From the cell containing the given text, extract its center point as (X, Y) coordinate. 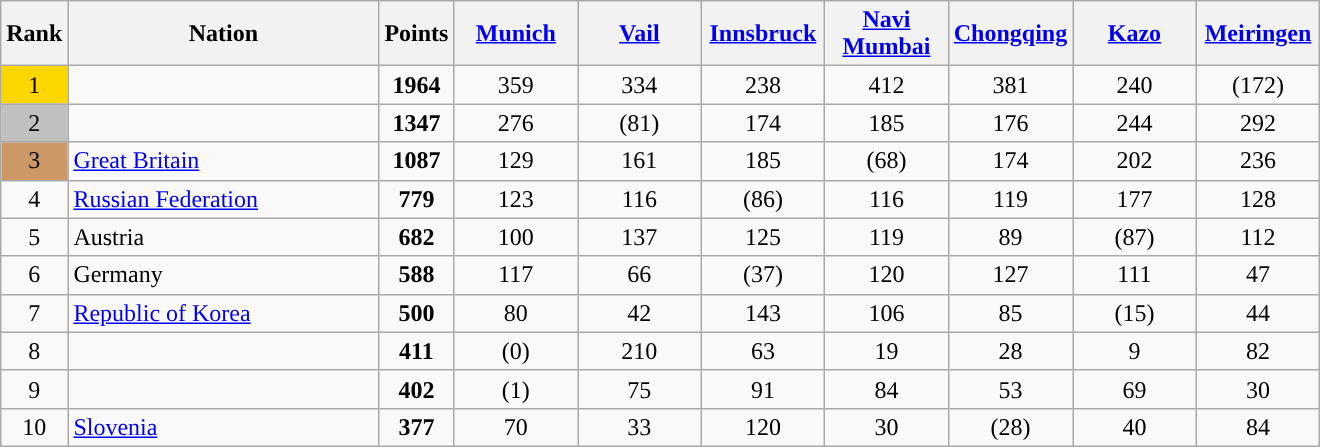
112 (1258, 237)
Innsbruck (763, 34)
137 (640, 237)
1 (34, 85)
3 (34, 161)
(37) (763, 275)
240 (1135, 85)
Slovenia (224, 427)
276 (516, 123)
(87) (1135, 237)
143 (763, 313)
2 (34, 123)
177 (1135, 199)
91 (763, 389)
Germany (224, 275)
Chongqing (1010, 34)
66 (640, 275)
1347 (416, 123)
176 (1010, 123)
70 (516, 427)
244 (1135, 123)
359 (516, 85)
75 (640, 389)
292 (1258, 123)
127 (1010, 275)
42 (640, 313)
89 (1010, 237)
(28) (1010, 427)
85 (1010, 313)
125 (763, 237)
210 (640, 351)
Points (416, 34)
(68) (887, 161)
111 (1135, 275)
63 (763, 351)
1087 (416, 161)
Russian Federation (224, 199)
(86) (763, 199)
(81) (640, 123)
1964 (416, 85)
377 (416, 427)
Vail (640, 34)
(15) (1135, 313)
82 (1258, 351)
334 (640, 85)
Republic of Korea (224, 313)
40 (1135, 427)
402 (416, 389)
106 (887, 313)
Austria (224, 237)
80 (516, 313)
236 (1258, 161)
Rank (34, 34)
Kazo (1135, 34)
117 (516, 275)
5 (34, 237)
588 (416, 275)
33 (640, 427)
7 (34, 313)
44 (1258, 313)
(1) (516, 389)
Meiringen (1258, 34)
Navi Mumbai (887, 34)
(172) (1258, 85)
Great Britain (224, 161)
238 (763, 85)
(0) (516, 351)
412 (887, 85)
6 (34, 275)
411 (416, 351)
129 (516, 161)
100 (516, 237)
69 (1135, 389)
28 (1010, 351)
Munich (516, 34)
202 (1135, 161)
682 (416, 237)
Nation (224, 34)
53 (1010, 389)
500 (416, 313)
123 (516, 199)
4 (34, 199)
779 (416, 199)
161 (640, 161)
381 (1010, 85)
128 (1258, 199)
8 (34, 351)
47 (1258, 275)
10 (34, 427)
19 (887, 351)
